Return [x, y] of the center of cell containing provided text 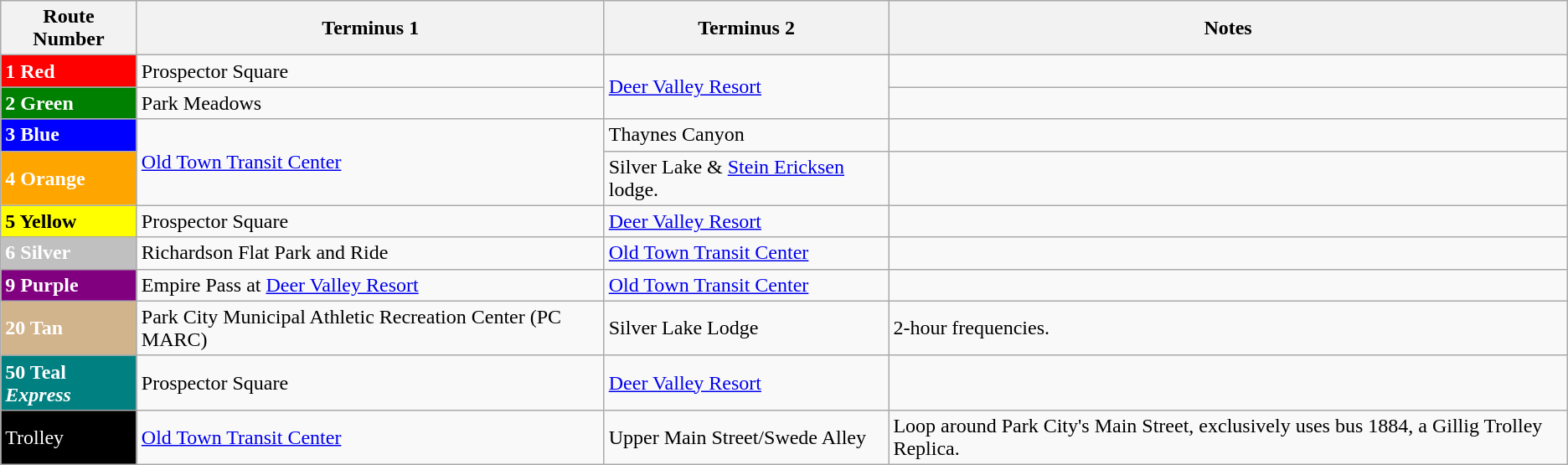
Richardson Flat Park and Ride [370, 253]
Notes [1228, 28]
Trolley [69, 437]
Silver Lake & Stein Ericksen lodge. [746, 178]
Upper Main Street/Swede Alley [746, 437]
Thaynes Canyon [746, 135]
Silver Lake Lodge [746, 328]
Park City Municipal Athletic Recreation Center (PC MARC) [370, 328]
Loop around Park City's Main Street, exclusively uses bus 1884, a Gillig Trolley Replica. [1228, 437]
9 Purple [69, 285]
2-hour frequencies. [1228, 328]
1 Red [69, 71]
2 Green [69, 103]
Park Meadows [370, 103]
50 Teal Express [69, 382]
6 Silver [69, 253]
4 Orange [69, 178]
20 Tan [69, 328]
5 Yellow [69, 221]
Empire Pass at Deer Valley Resort [370, 285]
3 Blue [69, 135]
Terminus 1 [370, 28]
Terminus 2 [746, 28]
Route Number [69, 28]
